Identify which cell holds the provided text, then report its (x, y) central coordinate. 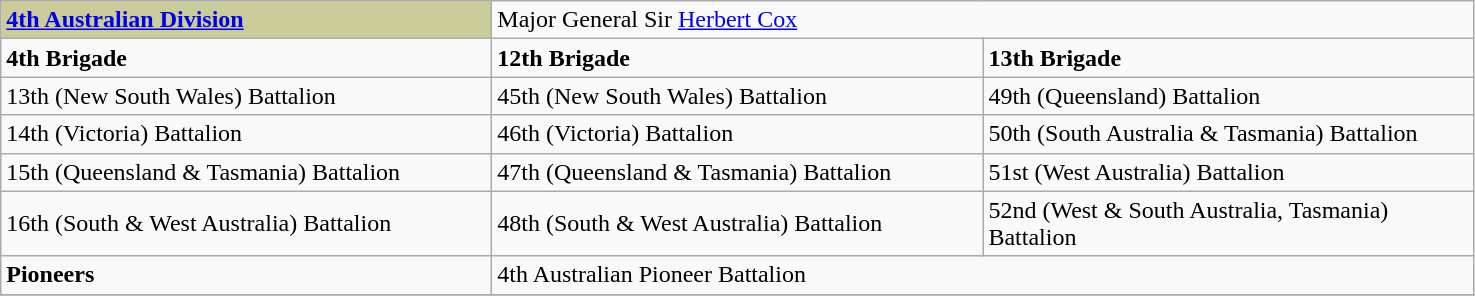
46th (Victoria) Battalion (738, 134)
16th (South & West Australia) Battalion (246, 224)
4th Australian Pioneer Battalion (983, 275)
Pioneers (246, 275)
15th (Queensland & Tasmania) Battalion (246, 172)
4th Brigade (246, 58)
49th (Queensland) Battalion (1228, 96)
50th (South Australia & Tasmania) Battalion (1228, 134)
51st (West Australia) Battalion (1228, 172)
47th (Queensland & Tasmania) Battalion (738, 172)
4th Australian Division (246, 20)
13th (New South Wales) Battalion (246, 96)
12th Brigade (738, 58)
13th Brigade (1228, 58)
14th (Victoria) Battalion (246, 134)
48th (South & West Australia) Battalion (738, 224)
45th (New South Wales) Battalion (738, 96)
52nd (West & South Australia, Tasmania) Battalion (1228, 224)
Major General Sir Herbert Cox (983, 20)
